Identify which cell holds the provided text, then report its [x, y] central coordinate. 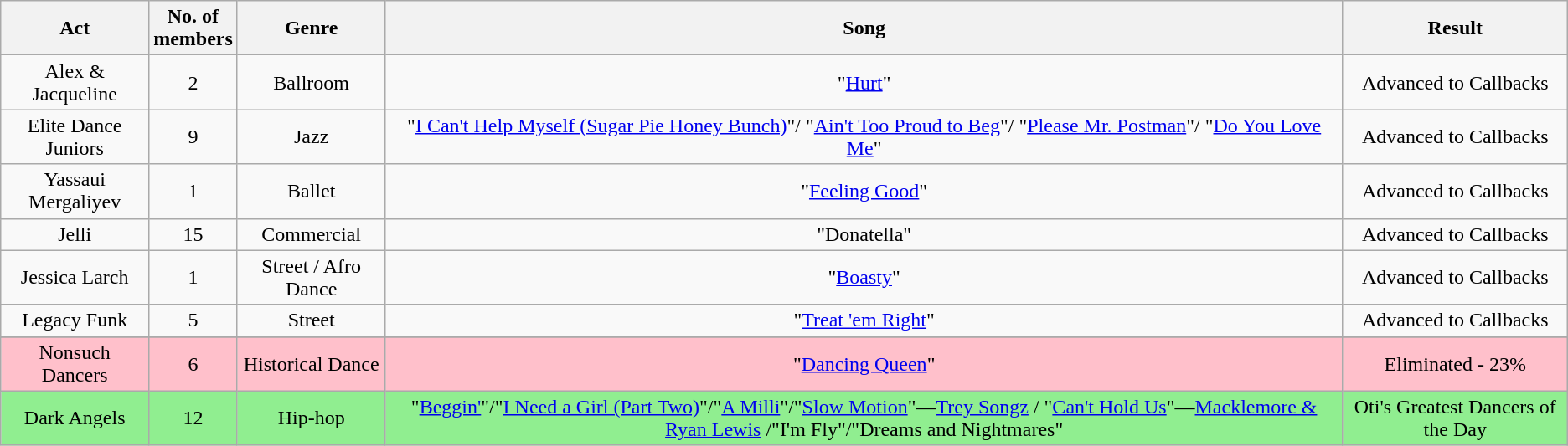
Ballroom [312, 82]
Street / Afro Dance [312, 278]
Eliminated - 23% [1455, 363]
Alex & Jacqueline [75, 82]
Jelli [75, 234]
Commercial [312, 234]
Nonsuch Dancers [75, 363]
"I Can't Help Myself (Sugar Pie Honey Bunch)"/ "Ain't Too Proud to Beg"/ "Please Mr. Postman"/ "Do You Love Me" [864, 137]
9 [193, 137]
Dark Angels [75, 418]
Yassaui Mergaliyev [75, 191]
Historical Dance [312, 363]
"Treat 'em Right" [864, 320]
Act [75, 28]
5 [193, 320]
"Feeling Good" [864, 191]
Jazz [312, 137]
Genre [312, 28]
Legacy Funk [75, 320]
Jessica Larch [75, 278]
Street [312, 320]
Elite Dance Juniors [75, 137]
Song [864, 28]
Ballet [312, 191]
"Dancing Queen" [864, 363]
Result [1455, 28]
"Boasty" [864, 278]
"Beggin'"/"I Need a Girl (Part Two)"/"A Milli"/"Slow Motion"—Trey Songz / "Can't Hold Us"—Macklemore & Ryan Lewis /"I'm Fly"/"Dreams and Nightmares" [864, 418]
12 [193, 418]
"Donatella" [864, 234]
Oti's Greatest Dancers of the Day [1455, 418]
Hip-hop [312, 418]
2 [193, 82]
15 [193, 234]
No. ofmembers [193, 28]
6 [193, 363]
"Hurt" [864, 82]
